Output the (X, Y) coordinate of the center of the cell containing the given text.  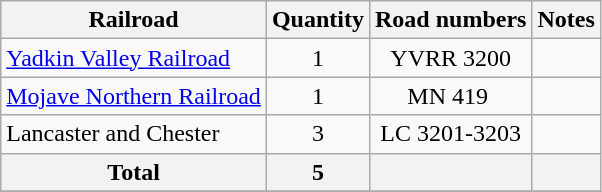
Railroad (134, 20)
LC 3201-3203 (450, 134)
YVRR 3200 (450, 58)
Total (134, 172)
Yadkin Valley Railroad (134, 58)
Quantity (318, 20)
5 (318, 172)
MN 419 (450, 96)
Notes (566, 20)
3 (318, 134)
Road numbers (450, 20)
Mojave Northern Railroad (134, 96)
Lancaster and Chester (134, 134)
